Scan for the cell matching the given text and deliver its (x, y) coordinate at center. 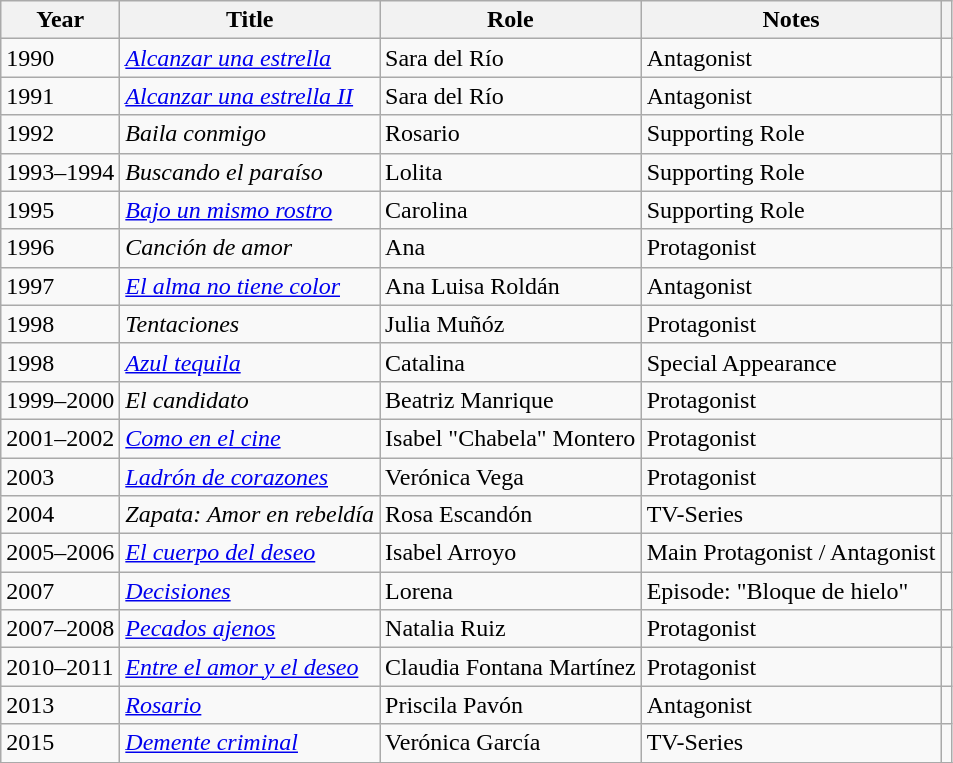
Carolina (511, 210)
Isabel "Chabela" Montero (511, 438)
1993–1994 (60, 172)
Canción de amor (250, 248)
Episode: "Bloque de hielo" (791, 591)
Notes (791, 20)
Decisiones (250, 591)
Azul tequila (250, 362)
Claudia Fontana Martínez (511, 667)
Lorena (511, 591)
Pecados ajenos (250, 629)
2010–2011 (60, 667)
2004 (60, 515)
Verónica Vega (511, 477)
Beatriz Manrique (511, 400)
2007–2008 (60, 629)
1997 (60, 286)
Alcanzar una estrella II (250, 96)
1990 (60, 58)
Year (60, 20)
2005–2006 (60, 553)
Bajo un mismo rostro (250, 210)
Role (511, 20)
Verónica García (511, 743)
2007 (60, 591)
1999–2000 (60, 400)
Isabel Arroyo (511, 553)
Julia Muñóz (511, 324)
2003 (60, 477)
Baila conmigo (250, 134)
Lolita (511, 172)
1992 (60, 134)
El cuerpo del deseo (250, 553)
Special Appearance (791, 362)
2013 (60, 705)
El candidato (250, 400)
Alcanzar una estrella (250, 58)
Ana Luisa Roldán (511, 286)
Main Protagonist / Antagonist (791, 553)
Ladrón de corazones (250, 477)
Tentaciones (250, 324)
1991 (60, 96)
Ana (511, 248)
El alma no tiene color (250, 286)
1996 (60, 248)
2015 (60, 743)
Natalia Ruiz (511, 629)
Entre el amor y el deseo (250, 667)
Como en el cine (250, 438)
Catalina (511, 362)
Priscila Pavón (511, 705)
Zapata: Amor en rebeldía (250, 515)
1995 (60, 210)
2001–2002 (60, 438)
Rosa Escandón (511, 515)
Buscando el paraíso (250, 172)
Title (250, 20)
Demente criminal (250, 743)
